For the text-containing cell, return its midpoint in [x, y] coordinate format. 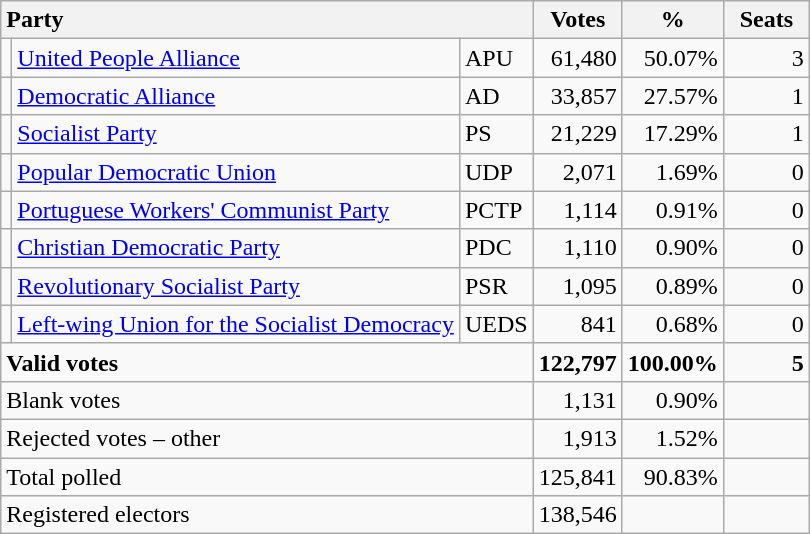
1,131 [578, 400]
Popular Democratic Union [236, 172]
125,841 [578, 477]
Party [267, 20]
33,857 [578, 96]
138,546 [578, 515]
Votes [578, 20]
% [672, 20]
Total polled [267, 477]
1.69% [672, 172]
17.29% [672, 134]
Democratic Alliance [236, 96]
PSR [496, 286]
Left-wing Union for the Socialist Democracy [236, 324]
Registered electors [267, 515]
Revolutionary Socialist Party [236, 286]
3 [766, 58]
0.68% [672, 324]
United People Alliance [236, 58]
1,114 [578, 210]
0.89% [672, 286]
Valid votes [267, 362]
61,480 [578, 58]
AD [496, 96]
27.57% [672, 96]
5 [766, 362]
1,913 [578, 438]
1,110 [578, 248]
UDP [496, 172]
2,071 [578, 172]
Socialist Party [236, 134]
1,095 [578, 286]
0.91% [672, 210]
PS [496, 134]
Blank votes [267, 400]
PCTP [496, 210]
21,229 [578, 134]
841 [578, 324]
Rejected votes – other [267, 438]
Seats [766, 20]
Portuguese Workers' Communist Party [236, 210]
1.52% [672, 438]
100.00% [672, 362]
APU [496, 58]
122,797 [578, 362]
50.07% [672, 58]
UEDS [496, 324]
Christian Democratic Party [236, 248]
PDC [496, 248]
90.83% [672, 477]
